Scan for the cell matching the given text and deliver its (x, y) coordinate at center. 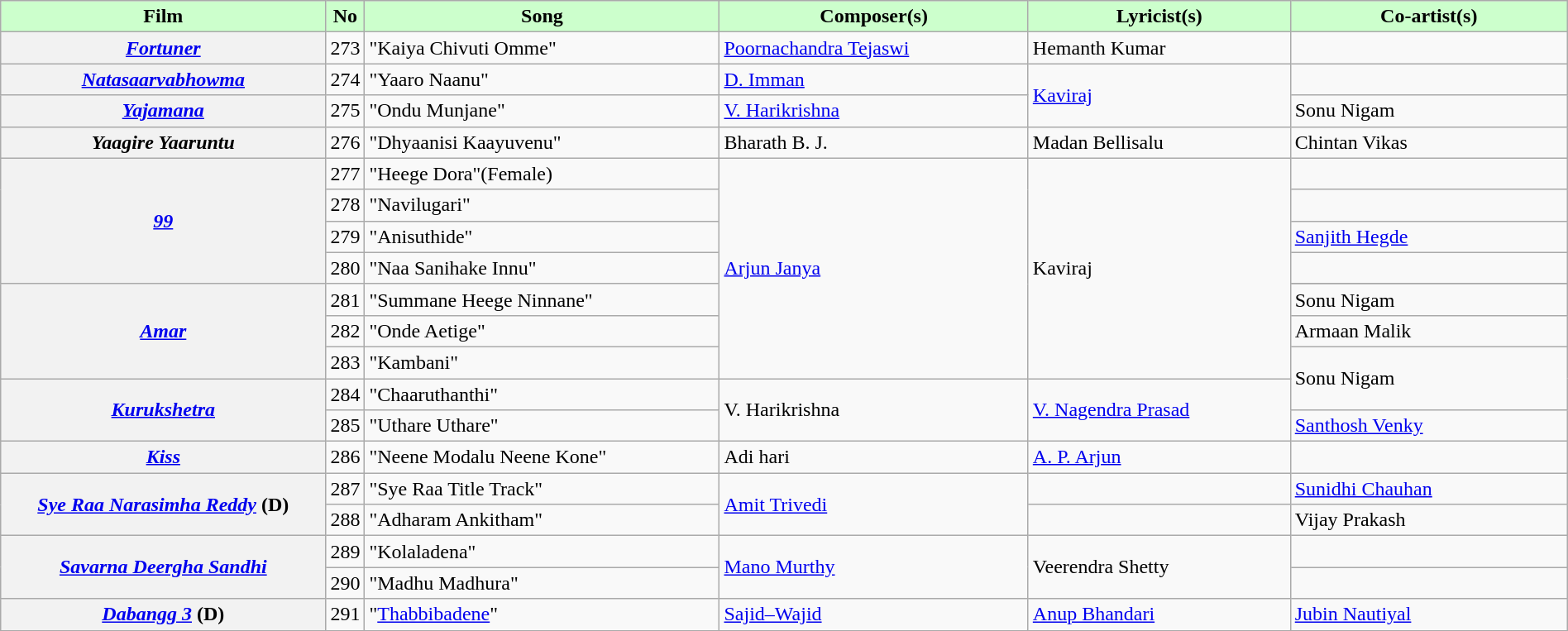
"Onde Aetige" (543, 331)
Poornachandra Tejaswi (873, 48)
"Neene Modalu Neene Kone" (543, 457)
No (346, 17)
Composer(s) (873, 17)
285 (346, 426)
V. Nagendra Prasad (1159, 410)
280 (346, 268)
Film (164, 17)
Amar (164, 331)
284 (346, 394)
Madan Bellisalu (1159, 142)
Arjun Janya (873, 268)
"Heege Dora"(Female) (543, 174)
282 (346, 331)
"Summane Heege Ninnane" (543, 299)
275 (346, 111)
Armaan Malik (1429, 331)
"Adharam Ankitham" (543, 520)
Sye Raa Narasimha Reddy (D) (164, 504)
"Navilugari" (543, 205)
290 (346, 583)
283 (346, 362)
"Anisuthide" (543, 237)
Bharath B. J. (873, 142)
Jubin Nautiyal (1429, 614)
"Yaaro Naanu" (543, 79)
274 (346, 79)
"Madhu Madhura" (543, 583)
D. Imman (873, 79)
289 (346, 552)
Sajid–Wajid (873, 614)
273 (346, 48)
288 (346, 520)
Hemanth Kumar (1159, 48)
286 (346, 457)
Veerendra Shetty (1159, 567)
"Chaaruthanthi" (543, 394)
"Naa Sanihake Innu" (543, 268)
Yaagire Yaaruntu (164, 142)
"Sye Raa Title Track" (543, 489)
Vijay Prakash (1429, 520)
Lyricist(s) (1159, 17)
Anup Bhandari (1159, 614)
"Kambani" (543, 362)
Fortuner (164, 48)
Santhosh Venky (1429, 426)
A. P. Arjun (1159, 457)
Yajamana (164, 111)
Savarna Deergha Sandhi (164, 567)
Sanjith Hegde (1429, 237)
"Thabbibadene" (543, 614)
Sunidhi Chauhan (1429, 489)
Kiss (164, 457)
281 (346, 299)
"Dhyaanisi Kaayuvenu" (543, 142)
Dabangg 3 (D) (164, 614)
Amit Trivedi (873, 504)
Natasaarvabhowma (164, 79)
277 (346, 174)
"Kaiya Chivuti Omme" (543, 48)
287 (346, 489)
"Kolaladena" (543, 552)
Chintan Vikas (1429, 142)
99 (164, 221)
Kurukshetra (164, 410)
Song (543, 17)
276 (346, 142)
279 (346, 237)
"Uthare Uthare" (543, 426)
Adi hari (873, 457)
Mano Murthy (873, 567)
"Ondu Munjane" (543, 111)
Co-artist(s) (1429, 17)
291 (346, 614)
278 (346, 205)
